For the text-containing cell, return its midpoint in (X, Y) coordinate format. 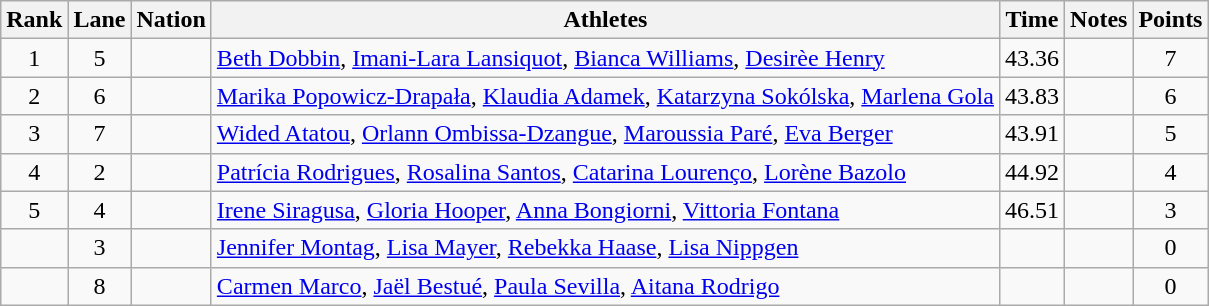
Marika Popowicz-Drapała, Klaudia Adamek, Katarzyna Sokólska, Marlena Gola (605, 96)
Wided Atatou, Orlann Ombissa-Dzangue, Maroussia Paré, Eva Berger (605, 134)
Carmen Marco, Jaël Bestué, Paula Sevilla, Aitana Rodrigo (605, 286)
Beth Dobbin, Imani-Lara Lansiquot, Bianca Williams, Desirèe Henry (605, 58)
43.36 (1032, 58)
1 (34, 58)
Irene Siragusa, Gloria Hooper, Anna Bongiorni, Vittoria Fontana (605, 210)
Lane (100, 20)
44.92 (1032, 172)
46.51 (1032, 210)
8 (100, 286)
43.91 (1032, 134)
Time (1032, 20)
Patrícia Rodrigues, Rosalina Santos, Catarina Lourenço, Lorène Bazolo (605, 172)
Notes (1099, 20)
Jennifer Montag, Lisa Mayer, Rebekka Haase, Lisa Nippgen (605, 248)
Nation (171, 20)
Athletes (605, 20)
Rank (34, 20)
43.83 (1032, 96)
Points (1170, 20)
